Scan for the cell matching the given text and deliver its [X, Y] coordinate at center. 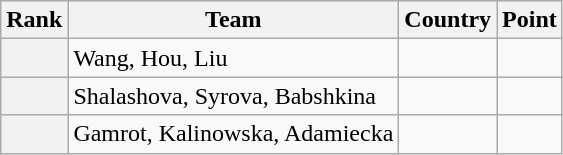
Rank [34, 20]
Gamrot, Kalinowska, Adamiecka [234, 134]
Shalashova, Syrova, Babshkina [234, 96]
Point [530, 20]
Team [234, 20]
Country [448, 20]
Wang, Hou, Liu [234, 58]
